Extract the [x, y] coordinate from the center of the cell holding the provided text.  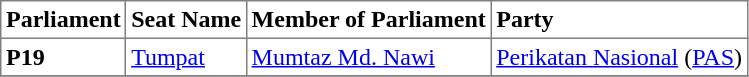
Seat Name [186, 20]
Mumtaz Md. Nawi [368, 57]
Party [619, 20]
Member of Parliament [368, 20]
Tumpat [186, 57]
Parliament [64, 20]
P19 [64, 57]
Perikatan Nasional (PAS) [619, 57]
